Extract the [X, Y] coordinate from the center of the cell holding the provided text.  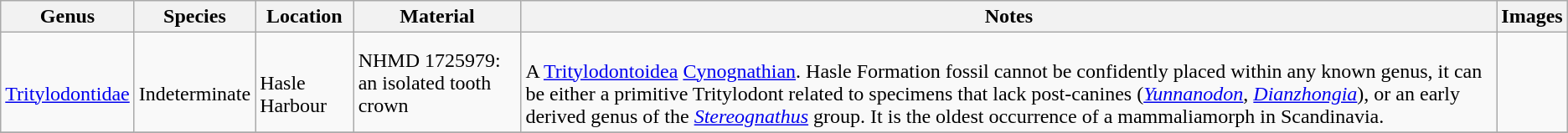
NHMD 1725979: an isolated tooth crown [437, 82]
Material [437, 17]
Tritylodontidae [68, 82]
Images [1532, 17]
Location [305, 17]
Hasle Harbour [305, 82]
Genus [68, 17]
Notes [1008, 17]
Indeterminate [194, 82]
Species [194, 17]
